Identify which cell holds the provided text, then report its [X, Y] central coordinate. 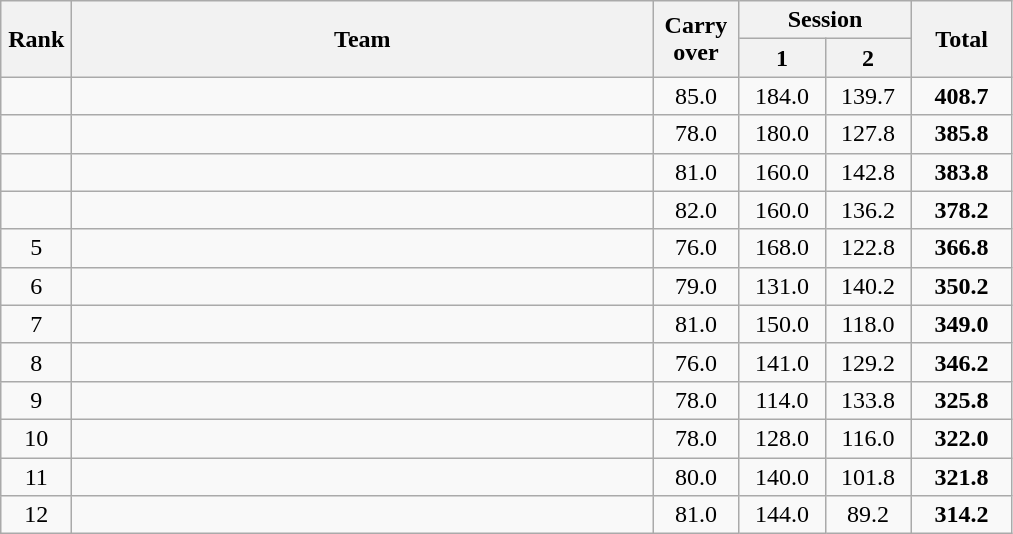
Total [962, 39]
101.8 [868, 477]
378.2 [962, 210]
133.8 [868, 400]
141.0 [782, 362]
140.0 [782, 477]
325.8 [962, 400]
128.0 [782, 438]
150.0 [782, 324]
89.2 [868, 515]
Carry over [696, 39]
118.0 [868, 324]
350.2 [962, 286]
131.0 [782, 286]
10 [36, 438]
12 [36, 515]
346.2 [962, 362]
9 [36, 400]
1 [782, 58]
Rank [36, 39]
366.8 [962, 248]
82.0 [696, 210]
Team [362, 39]
408.7 [962, 96]
129.2 [868, 362]
85.0 [696, 96]
122.8 [868, 248]
136.2 [868, 210]
5 [36, 248]
116.0 [868, 438]
168.0 [782, 248]
80.0 [696, 477]
7 [36, 324]
383.8 [962, 172]
8 [36, 362]
140.2 [868, 286]
2 [868, 58]
322.0 [962, 438]
79.0 [696, 286]
139.7 [868, 96]
11 [36, 477]
314.2 [962, 515]
385.8 [962, 134]
180.0 [782, 134]
349.0 [962, 324]
6 [36, 286]
Session [825, 20]
142.8 [868, 172]
321.8 [962, 477]
127.8 [868, 134]
184.0 [782, 96]
144.0 [782, 515]
114.0 [782, 400]
